Pinpoint the cell where the given text exists, returning its [x, y] midpoint coordinate. 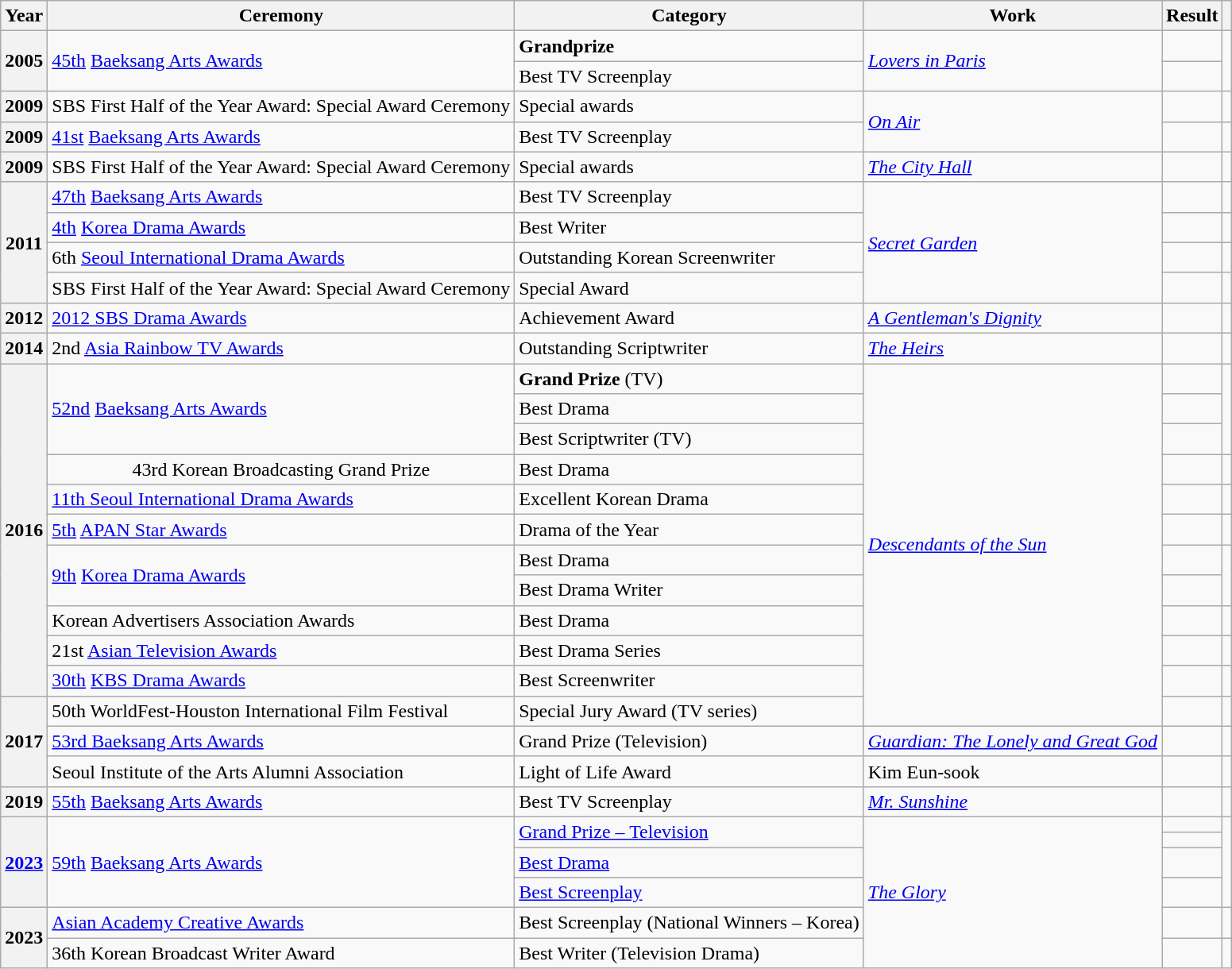
2nd Asia Rainbow TV Awards [281, 348]
On Air [1012, 122]
53rd Baeksang Arts Awards [281, 741]
59th Baeksang Arts Awards [281, 862]
52nd Baeksang Arts Awards [281, 409]
Outstanding Korean Screenwriter [689, 257]
Mr. Sunshine [1012, 801]
Grand Prize (TV) [689, 379]
Special Award [689, 288]
Result [1192, 16]
Year [24, 16]
2016 [24, 531]
Grandprize [689, 46]
Special Jury Award (TV series) [689, 711]
Best Screenplay (National Winners – Korea) [689, 923]
55th Baeksang Arts Awards [281, 801]
2019 [24, 801]
Best Drama Series [689, 651]
2005 [24, 61]
Descendants of the Sun [1012, 545]
Work [1012, 16]
Kim Eun-sook [1012, 771]
Category [689, 16]
4th Korea Drama Awards [281, 227]
Light of Life Award [689, 771]
Best Scriptwriter (TV) [689, 439]
36th Korean Broadcast Writer Award [281, 953]
47th Baeksang Arts Awards [281, 197]
21st Asian Television Awards [281, 651]
50th WorldFest-Houston International Film Festival [281, 711]
Best Drama Writer [689, 590]
Outstanding Scriptwriter [689, 348]
2014 [24, 348]
30th KBS Drama Awards [281, 681]
Best Writer [689, 227]
43rd Korean Broadcasting Grand Prize [281, 469]
Best Screenplay [689, 893]
Grand Prize – Television [689, 832]
2012 SBS Drama Awards [281, 318]
Guardian: The Lonely and Great God [1012, 741]
Seoul Institute of the Arts Alumni Association [281, 771]
The City Hall [1012, 167]
Drama of the Year [689, 530]
5th APAN Star Awards [281, 530]
The Heirs [1012, 348]
A Gentleman's Dignity [1012, 318]
Grand Prize (Television) [689, 741]
2017 [24, 741]
The Glory [1012, 892]
11th Seoul International Drama Awards [281, 500]
Korean Advertisers Association Awards [281, 620]
Excellent Korean Drama [689, 500]
41st Baeksang Arts Awards [281, 137]
Secret Garden [1012, 242]
Asian Academy Creative Awards [281, 923]
9th Korea Drama Awards [281, 575]
6th Seoul International Drama Awards [281, 257]
45th Baeksang Arts Awards [281, 61]
2012 [24, 318]
2011 [24, 242]
Lovers in Paris [1012, 61]
Achievement Award [689, 318]
Best Writer (Television Drama) [689, 953]
Best Screenwriter [689, 681]
Ceremony [281, 16]
